Return the [X, Y] coordinate for the center point of the cell that contains the specified text.  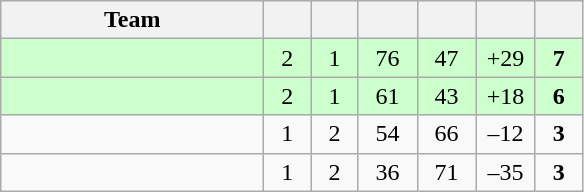
47 [446, 58]
36 [388, 172]
–12 [506, 134]
71 [446, 172]
+18 [506, 96]
7 [558, 58]
+29 [506, 58]
43 [446, 96]
66 [446, 134]
6 [558, 96]
61 [388, 96]
54 [388, 134]
–35 [506, 172]
Team [132, 20]
76 [388, 58]
